Find where the given text appears and provide that cell's center as (X, Y) coordinate. 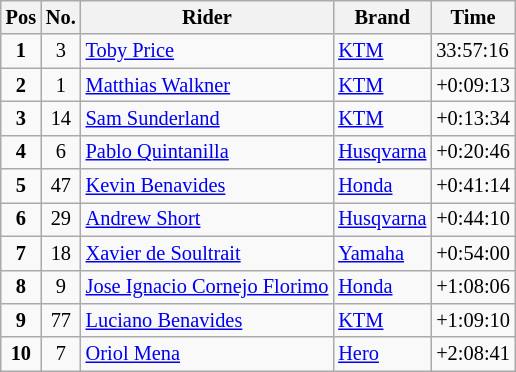
+0:54:00 (472, 253)
8 (21, 287)
Yamaha (382, 253)
Rider (208, 17)
4 (21, 152)
+0:41:14 (472, 186)
Toby Price (208, 51)
Sam Sunderland (208, 118)
Pablo Quintanilla (208, 152)
47 (61, 186)
+0:44:10 (472, 219)
77 (61, 320)
+1:08:06 (472, 287)
2 (21, 85)
Matthias Walkner (208, 85)
Brand (382, 17)
+2:08:41 (472, 354)
Oriol Mena (208, 354)
Jose Ignacio Cornejo Florimo (208, 287)
18 (61, 253)
Luciano Benavides (208, 320)
Hero (382, 354)
Kevin Benavides (208, 186)
Time (472, 17)
5 (21, 186)
No. (61, 17)
10 (21, 354)
33:57:16 (472, 51)
Xavier de Soultrait (208, 253)
Pos (21, 17)
14 (61, 118)
Andrew Short (208, 219)
+0:09:13 (472, 85)
+0:13:34 (472, 118)
29 (61, 219)
+1:09:10 (472, 320)
+0:20:46 (472, 152)
